For the text-containing cell, return its midpoint in [X, Y] coordinate format. 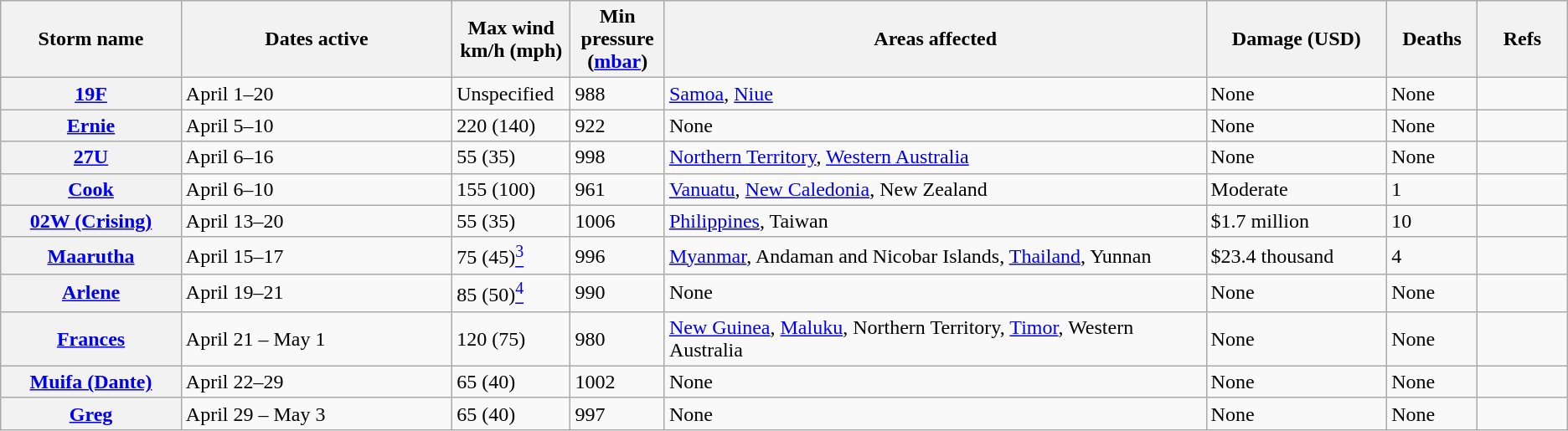
Philippines, Taiwan [935, 221]
April 6–16 [317, 157]
Greg [91, 413]
Max wind km/h (mph) [511, 39]
Unspecified [511, 94]
998 [617, 157]
980 [617, 338]
April 21 – May 1 [317, 338]
New Guinea, Maluku, Northern Territory, Timor, Western Australia [935, 338]
April 13–20 [317, 221]
April 6–10 [317, 189]
990 [617, 293]
Ernie [91, 126]
27U [91, 157]
April 5–10 [317, 126]
Myanmar, Andaman and Nicobar Islands, Thailand, Yunnan [935, 256]
April 22–29 [317, 382]
75 (45)3 [511, 256]
April 15–17 [317, 256]
922 [617, 126]
Frances [91, 338]
Samoa, Niue [935, 94]
Deaths [1432, 39]
02W (Crising) [91, 221]
Refs [1522, 39]
1006 [617, 221]
961 [617, 189]
1 [1432, 189]
155 (100) [511, 189]
996 [617, 256]
4 [1432, 256]
April 19–21 [317, 293]
Muifa (Dante) [91, 382]
19F [91, 94]
Min pressure (mbar) [617, 39]
85 (50)4 [511, 293]
Vanuatu, New Caledonia, New Zealand [935, 189]
988 [617, 94]
Damage (USD) [1297, 39]
$1.7 million [1297, 221]
Areas affected [935, 39]
$23.4 thousand [1297, 256]
10 [1432, 221]
April 29 – May 3 [317, 413]
1002 [617, 382]
Maarutha [91, 256]
Cook [91, 189]
Northern Territory, Western Australia [935, 157]
120 (75) [511, 338]
997 [617, 413]
Storm name [91, 39]
Arlene [91, 293]
220 (140) [511, 126]
Moderate [1297, 189]
April 1–20 [317, 94]
Dates active [317, 39]
